Pinpoint the cell where the given text exists, returning its [X, Y] midpoint coordinate. 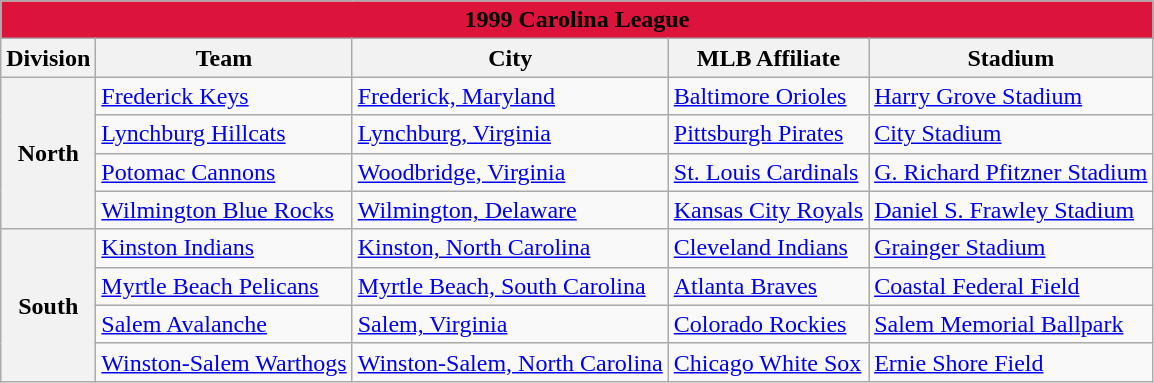
North [48, 153]
Harry Grove Stadium [1011, 96]
Kinston, North Carolina [510, 248]
Lynchburg, Virginia [510, 134]
Baltimore Orioles [768, 96]
Division [48, 58]
Pittsburgh Pirates [768, 134]
G. Richard Pfitzner Stadium [1011, 172]
City Stadium [1011, 134]
Salem Memorial Ballpark [1011, 324]
Lynchburg Hillcats [224, 134]
Frederick, Maryland [510, 96]
Kansas City Royals [768, 210]
St. Louis Cardinals [768, 172]
City [510, 58]
Daniel S. Frawley Stadium [1011, 210]
Cleveland Indians [768, 248]
Atlanta Braves [768, 286]
Colorado Rockies [768, 324]
Stadium [1011, 58]
MLB Affiliate [768, 58]
Woodbridge, Virginia [510, 172]
Team [224, 58]
Salem Avalanche [224, 324]
Potomac Cannons [224, 172]
Salem, Virginia [510, 324]
Chicago White Sox [768, 362]
Myrtle Beach Pelicans [224, 286]
Wilmington Blue Rocks [224, 210]
Wilmington, Delaware [510, 210]
Winston-Salem, North Carolina [510, 362]
Coastal Federal Field [1011, 286]
1999 Carolina League [577, 20]
Frederick Keys [224, 96]
South [48, 305]
Kinston Indians [224, 248]
Myrtle Beach, South Carolina [510, 286]
Ernie Shore Field [1011, 362]
Grainger Stadium [1011, 248]
Winston-Salem Warthogs [224, 362]
